Identify which cell holds the provided text, then report its [X, Y] central coordinate. 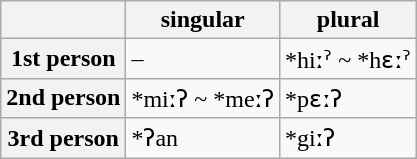
– [203, 59]
*miːʔ ~ *meːʔ [203, 98]
singular [203, 20]
2nd person [64, 98]
*giːʔ [348, 138]
*pɛːʔ [348, 98]
plural [348, 20]
*ʔan [203, 138]
1st person [64, 59]
*hiːˀ ~ *hɛːˀ [348, 59]
3rd person [64, 138]
